Detect which cell encompasses the target text, then output its (X, Y) center coordinate. 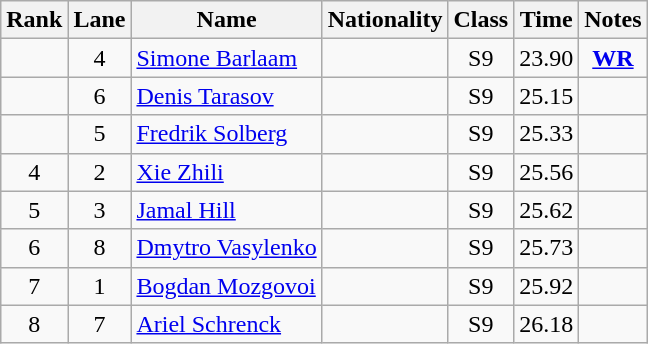
25.62 (546, 210)
Bogdan Mozgovoi (226, 286)
WR (613, 58)
25.33 (546, 134)
25.92 (546, 286)
Class (481, 20)
Time (546, 20)
Ariel Schrenck (226, 324)
Rank (34, 20)
25.56 (546, 172)
25.15 (546, 96)
Lane (100, 20)
Denis Tarasov (226, 96)
25.73 (546, 248)
Jamal Hill (226, 210)
Nationality (385, 20)
Dmytro Vasylenko (226, 248)
Name (226, 20)
Notes (613, 20)
26.18 (546, 324)
1 (100, 286)
Fredrik Solberg (226, 134)
2 (100, 172)
Simone Barlaam (226, 58)
3 (100, 210)
Xie Zhili (226, 172)
23.90 (546, 58)
